Return the [x, y] coordinate for the center point of the cell that contains the specified text.  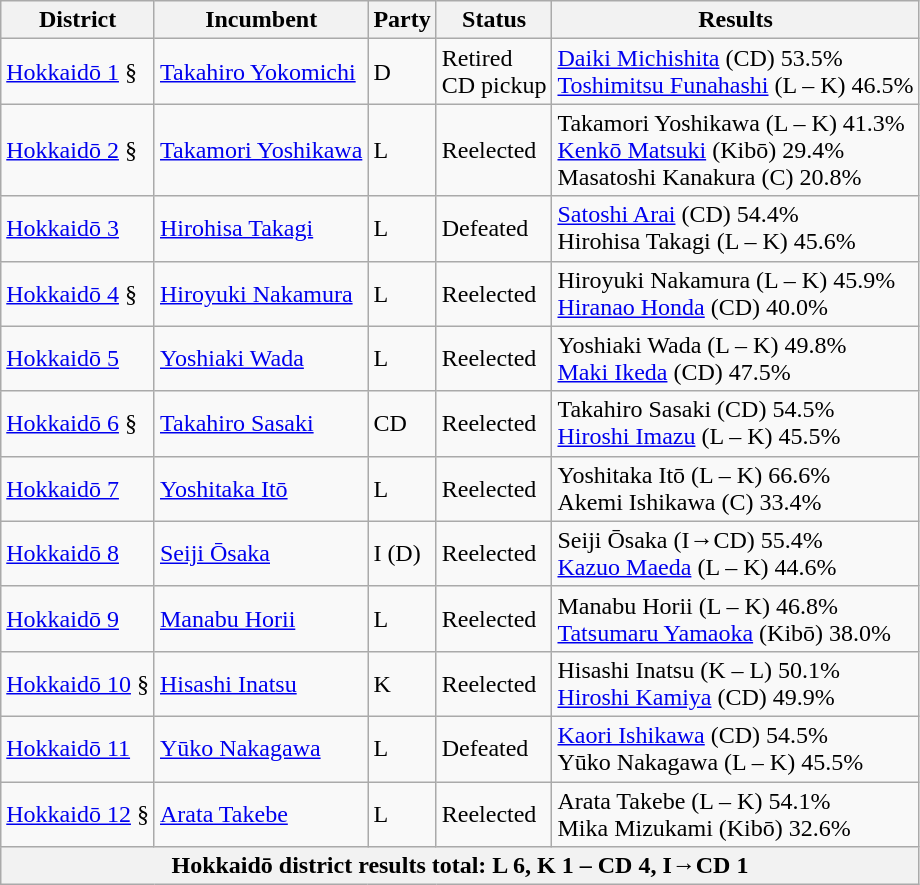
CD [402, 424]
Takahiro Sasaki (CD) 54.5% Hiroshi Imazu (L – K) 45.5% [736, 424]
Takamori Yoshikawa (L – K) 41.3%Kenkō Matsuki (Kibō) 29.4%Masatoshi Kanakura (C) 20.8% [736, 150]
Arata Takebe [260, 814]
Results [736, 20]
Daiki Michishita (CD) 53.5%Toshimitsu Funahashi (L – K) 46.5% [736, 72]
Hisashi Inatsu (K – L) 50.1%Hiroshi Kamiya (CD) 49.9% [736, 684]
Hokkaidō 4 § [78, 294]
Seiji Ōsaka (I→CD) 55.4%Kazuo Maeda (L – K) 44.6% [736, 554]
Arata Takebe (L – K) 54.1%Mika Mizukami (Kibō) 32.6% [736, 814]
RetiredCD pickup [494, 72]
Hokkaidō 12 § [78, 814]
Hokkaidō 6 § [78, 424]
Hokkaidō 11 [78, 748]
Hirohisa Takagi [260, 228]
Satoshi Arai (CD) 54.4%Hirohisa Takagi (L – K) 45.6% [736, 228]
Seiji Ōsaka [260, 554]
Party [402, 20]
Hokkaidō 5 [78, 358]
Hokkaidō 8 [78, 554]
I (D) [402, 554]
Hiroyuki Nakamura (L – K) 45.9%Hiranao Honda (CD) 40.0% [736, 294]
Takamori Yoshikawa [260, 150]
Manabu Horii (L – K) 46.8%Tatsumaru Yamaoka (Kibō) 38.0% [736, 618]
Status [494, 20]
Hokkaidō 3 [78, 228]
District [78, 20]
Takahiro Sasaki [260, 424]
Hokkaidō 7 [78, 488]
D [402, 72]
Takahiro Yokomichi [260, 72]
Yoshiaki Wada (L – K) 49.8%Maki Ikeda (CD) 47.5% [736, 358]
Hokkaidō 1 § [78, 72]
Incumbent [260, 20]
Yūko Nakagawa [260, 748]
Hisashi Inatsu [260, 684]
K [402, 684]
Hiroyuki Nakamura [260, 294]
Hokkaidō 10 § [78, 684]
Yoshitaka Itō [260, 488]
Hokkaidō 9 [78, 618]
Manabu Horii [260, 618]
Yoshitaka Itō (L – K) 66.6%Akemi Ishikawa (C) 33.4% [736, 488]
Yoshiaki Wada [260, 358]
Hokkaidō district results total: L 6, K 1 – CD 4, I→CD 1 [460, 866]
Hokkaidō 2 § [78, 150]
Kaori Ishikawa (CD) 54.5%Yūko Nakagawa (L – K) 45.5% [736, 748]
